Capture the cell that displays the provided text and extract its [X, Y] central coordinate. 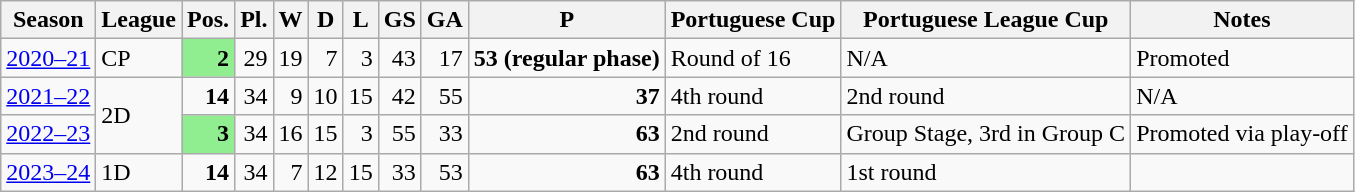
53 [444, 172]
2022–23 [48, 134]
10 [326, 96]
GS [400, 20]
W [290, 20]
CP [139, 58]
League [139, 20]
9 [290, 96]
Group Stage, 3rd in Group C [986, 134]
Notes [1242, 20]
1st round [986, 172]
GA [444, 20]
29 [254, 58]
Pl. [254, 20]
D [326, 20]
2021–22 [48, 96]
Portuguese Cup [753, 20]
Promoted [1242, 58]
Pos. [208, 20]
42 [400, 96]
Promoted via play-off [1242, 134]
1D [139, 172]
2020–21 [48, 58]
2023–24 [48, 172]
P [566, 20]
12 [326, 172]
Season [48, 20]
37 [566, 96]
Round of 16 [753, 58]
L [360, 20]
2 [208, 58]
16 [290, 134]
53 (regular phase) [566, 58]
2D [139, 115]
17 [444, 58]
Portuguese League Cup [986, 20]
19 [290, 58]
43 [400, 58]
